Determine the (X, Y) coordinate at the center of the cell enclosing the given text.  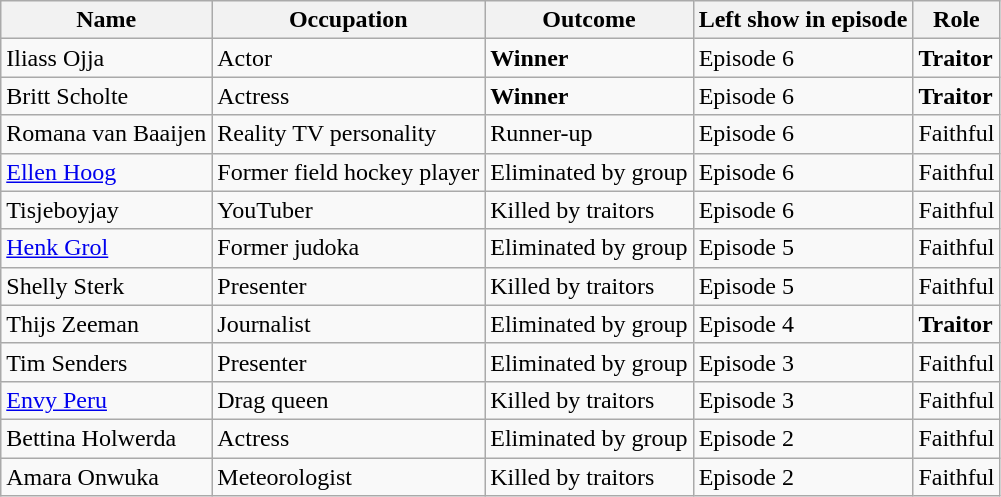
Runner-up (589, 134)
Occupation (348, 20)
Name (106, 20)
Meteorologist (348, 477)
Britt Scholte (106, 96)
Former judoka (348, 248)
Outcome (589, 20)
Thijs Zeeman (106, 324)
Shelly Sterk (106, 286)
Envy Peru (106, 400)
Role (956, 20)
Episode 4 (803, 324)
Ellen Hoog (106, 172)
YouTuber (348, 210)
Drag queen (348, 400)
Iliass Ojja (106, 58)
Amara Onwuka (106, 477)
Journalist (348, 324)
Reality TV personality (348, 134)
Tim Senders (106, 362)
Former field hockey player (348, 172)
Bettina Holwerda (106, 438)
Left show in episode (803, 20)
Romana van Baaijen (106, 134)
Tisjeboyjay (106, 210)
Henk Grol (106, 248)
Actor (348, 58)
